Scan for the cell matching the given text and deliver its [X, Y] coordinate at center. 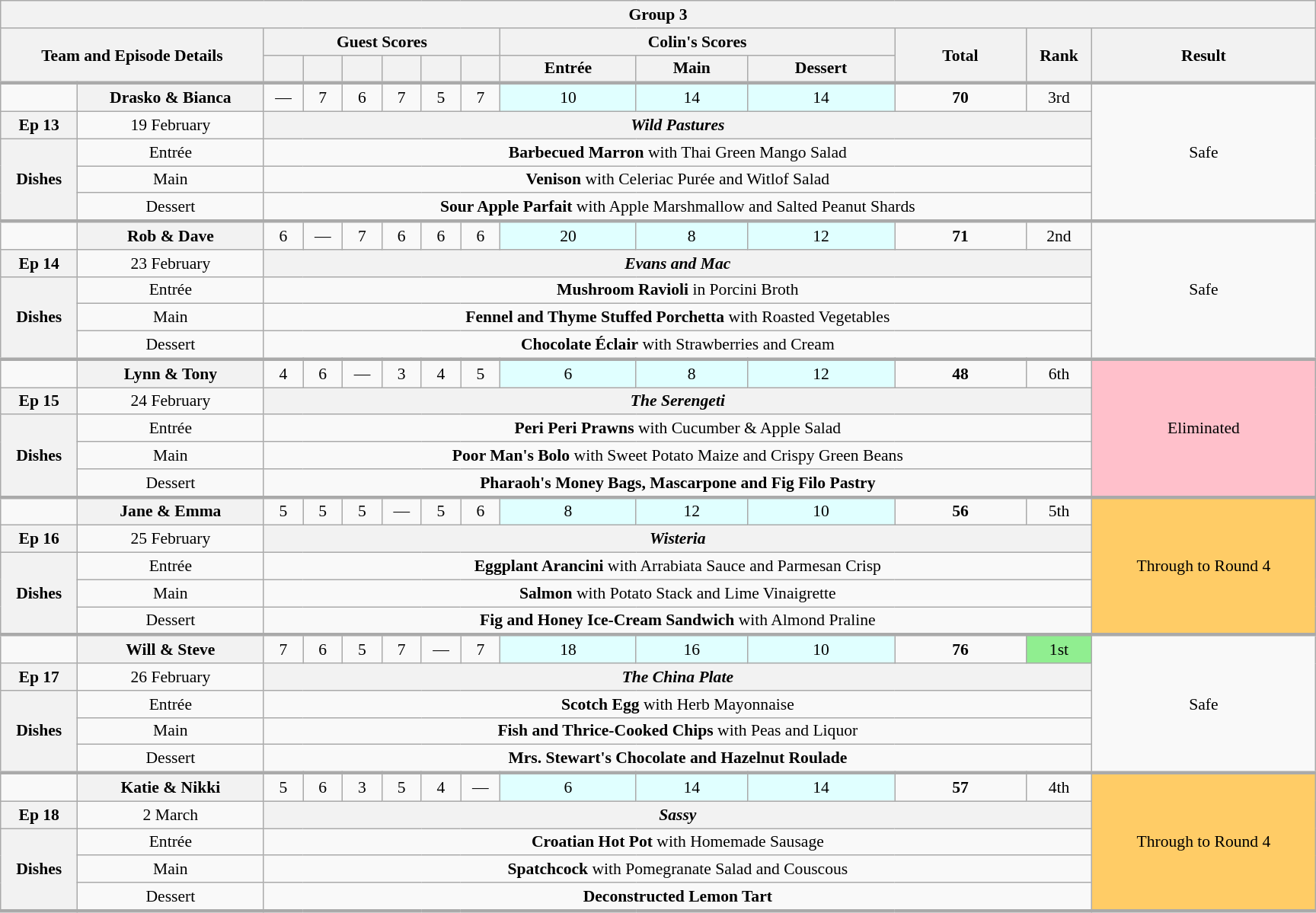
Chocolate Éclair with Strawberries and Cream [678, 346]
56 [961, 512]
23 February [171, 263]
Guest Scores [382, 42]
57 [961, 787]
Lynn & Tony [171, 373]
Ep 16 [40, 539]
24 February [171, 401]
Ep 18 [40, 815]
4th [1059, 787]
Fennel and Thyme Stuffed Porchetta with Roasted Vegetables [678, 318]
Evans and Mac [678, 263]
Croatian Hot Pot with Homemade Sausage [678, 842]
2nd [1059, 236]
Peri Peri Prawns with Cucumber & Apple Salad [678, 429]
Eggplant Arancini with Arrabiata Sauce and Parmesan Crisp [678, 567]
Colin's Scores [698, 42]
Venison with Celeriac Purée and Witlof Salad [678, 180]
Fish and Thrice-Cooked Chips with Peas and Liquor [678, 731]
20 [568, 236]
Scotch Egg with Herb Mayonnaise [678, 704]
Team and Episode Details [133, 56]
Total [961, 56]
Sassy [678, 815]
70 [961, 97]
3rd [1059, 97]
Rob & Dave [171, 236]
Fig and Honey Ice-Cream Sandwich with Almond Praline [678, 621]
Rank [1059, 56]
The Serengeti [678, 401]
Eliminated [1204, 428]
Pharaoh's Money Bags, Mascarpone and Fig Filo Pastry [678, 483]
6th [1059, 373]
Will & Steve [171, 649]
Poor Man's Bolo with Sweet Potato Maize and Crispy Green Beans [678, 455]
Katie & Nikki [171, 787]
Ep 13 [40, 126]
The China Plate [678, 677]
71 [961, 236]
Wild Pastures [678, 126]
19 February [171, 126]
Ep 15 [40, 401]
5th [1059, 512]
Barbecued Marron with Thai Green Mango Salad [678, 152]
Wisteria [678, 539]
Result [1204, 56]
2 March [171, 815]
Deconstructed Lemon Tart [678, 897]
Ep 17 [40, 677]
Mushroom Ravioli in Porcini Broth [678, 290]
16 [692, 649]
Mrs. Stewart's Chocolate and Hazelnut Roulade [678, 758]
Drasko & Bianca [171, 97]
Group 3 [658, 14]
25 February [171, 539]
Sour Apple Parfait with Apple Marshmallow and Salted Peanut Shards [678, 207]
Jane & Emma [171, 512]
Spatchcock with Pomegranate Salad and Couscous [678, 870]
76 [961, 649]
26 February [171, 677]
Salmon with Potato Stack and Lime Vinaigrette [678, 593]
18 [568, 649]
Ep 14 [40, 263]
48 [961, 373]
1st [1059, 649]
